Return [X, Y] of the center of cell containing provided text 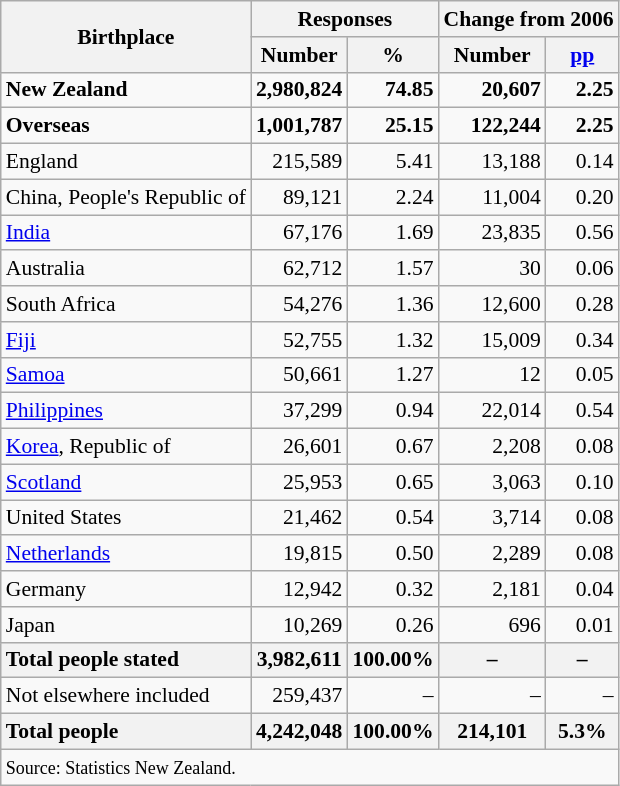
0.56 [582, 233]
Total people [126, 732]
23,835 [492, 233]
2,980,824 [299, 90]
Netherlands [126, 554]
62,712 [299, 269]
0.67 [392, 447]
215,589 [299, 162]
50,661 [299, 375]
3,063 [492, 482]
37,299 [299, 411]
Germany [126, 589]
12,600 [492, 304]
0.01 [582, 625]
5.3% [582, 732]
Source: Statistics New Zealand. [310, 767]
21,462 [299, 518]
696 [492, 625]
% [392, 55]
Korea, Republic of [126, 447]
Change from 2006 [529, 19]
11,004 [492, 197]
12 [492, 375]
0.26 [392, 625]
5.41 [392, 162]
259,437 [299, 696]
4,242,048 [299, 732]
China, People's Republic of [126, 197]
0.34 [582, 340]
England [126, 162]
0.32 [392, 589]
3,714 [492, 518]
United States [126, 518]
Australia [126, 269]
54,276 [299, 304]
2,289 [492, 554]
214,101 [492, 732]
1.69 [392, 233]
0.20 [582, 197]
1.36 [392, 304]
Not elsewhere included [126, 696]
10,269 [299, 625]
Birthplace [126, 36]
New Zealand [126, 90]
67,176 [299, 233]
52,755 [299, 340]
1.57 [392, 269]
Samoa [126, 375]
0.50 [392, 554]
1,001,787 [299, 126]
74.85 [392, 90]
1.27 [392, 375]
3,982,611 [299, 660]
0.04 [582, 589]
12,942 [299, 589]
0.28 [582, 304]
22,014 [492, 411]
1.32 [392, 340]
89,121 [299, 197]
0.06 [582, 269]
Responses [345, 19]
2,208 [492, 447]
pp [582, 55]
20,607 [492, 90]
0.05 [582, 375]
2.24 [392, 197]
30 [492, 269]
0.65 [392, 482]
25.15 [392, 126]
Overseas [126, 126]
0.10 [582, 482]
India [126, 233]
0.94 [392, 411]
13,188 [492, 162]
15,009 [492, 340]
Fiji [126, 340]
Japan [126, 625]
Scotland [126, 482]
Philippines [126, 411]
0.14 [582, 162]
Total people stated [126, 660]
South Africa [126, 304]
26,601 [299, 447]
19,815 [299, 554]
25,953 [299, 482]
2,181 [492, 589]
122,244 [492, 126]
